Output the [x, y] coordinate of the center of the cell containing the given text.  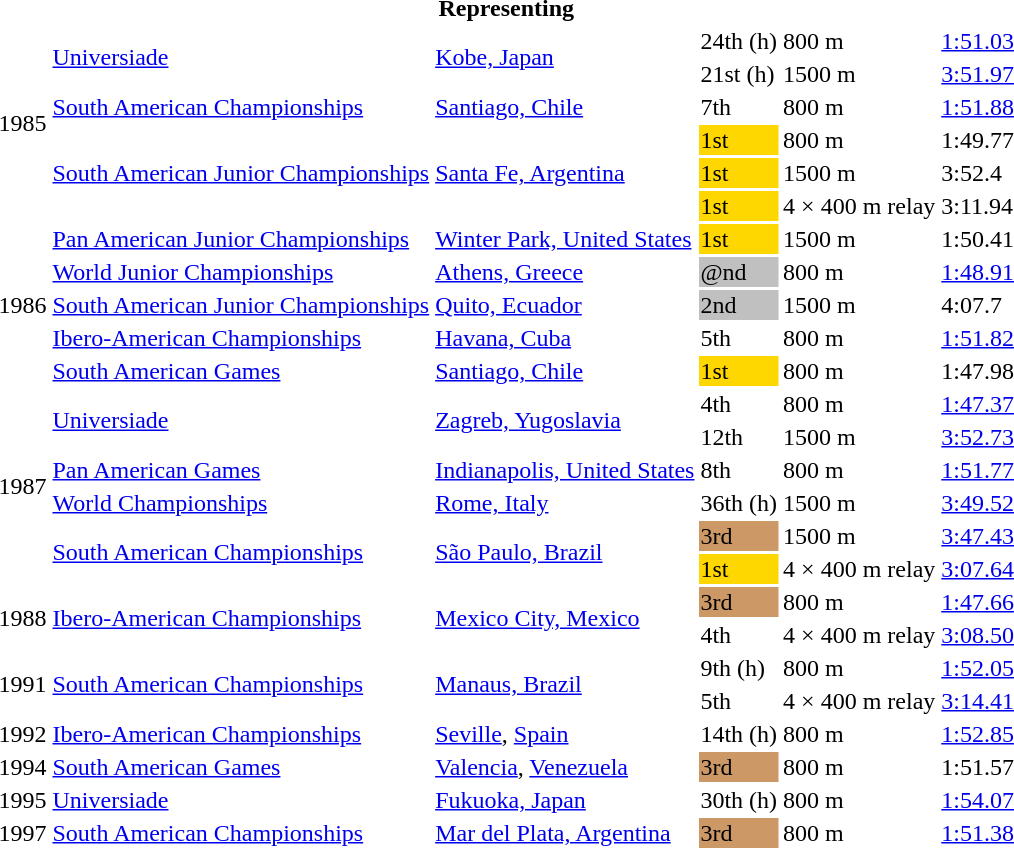
Mar del Plata, Argentina [565, 833]
9th (h) [739, 668]
Fukuoka, Japan [565, 800]
Mexico City, Mexico [565, 618]
World Championships [241, 503]
14th (h) [739, 734]
8th [739, 470]
2nd [739, 305]
Rome, Italy [565, 503]
Seville, Spain [565, 734]
12th [739, 437]
Pan American Games [241, 470]
Indianapolis, United States [565, 470]
Athens, Greece [565, 272]
Manaus, Brazil [565, 684]
36th (h) [739, 503]
São Paulo, Brazil [565, 552]
21st (h) [739, 74]
30th (h) [739, 800]
24th (h) [739, 41]
Quito, Ecuador [565, 305]
Pan American Junior Championships [241, 239]
7th [739, 107]
World Junior Championships [241, 272]
Zagreb, Yugoslavia [565, 420]
Santa Fe, Argentina [565, 173]
Havana, Cuba [565, 338]
Valencia, Venezuela [565, 767]
Winter Park, United States [565, 239]
@nd [739, 272]
Kobe, Japan [565, 58]
